Output the (X, Y) coordinate of the center of the cell containing the given text.  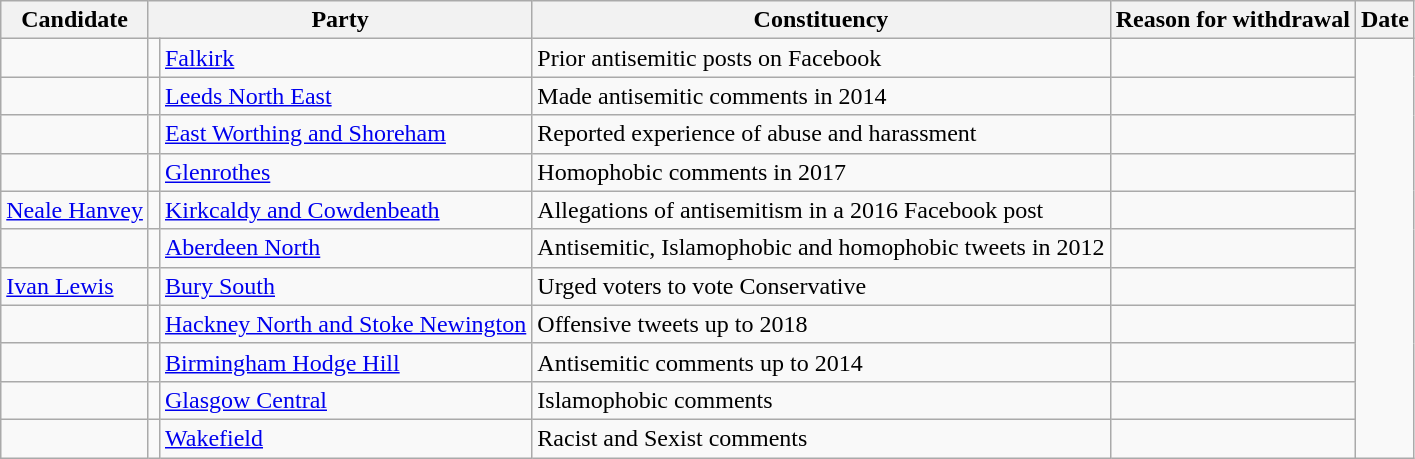
Date (1384, 20)
Birmingham Hodge Hill (345, 362)
Offensive tweets up to 2018 (821, 324)
Falkirk (345, 58)
Kirkcaldy and Cowdenbeath (345, 210)
Aberdeen North (345, 248)
Allegations of antisemitism in a 2016 Facebook post (821, 210)
Antisemitic, Islamophobic and homophobic tweets in 2012 (821, 248)
Wakefield (345, 438)
Urged voters to vote Conservative (821, 286)
East Worthing and Shoreham (345, 134)
Candidate (75, 20)
Glasgow Central (345, 400)
Racist and Sexist comments (821, 438)
Bury South (345, 286)
Glenrothes (345, 172)
Reason for withdrawal (1232, 20)
Constituency (821, 20)
Made antisemitic comments in 2014 (821, 96)
Antisemitic comments up to 2014 (821, 362)
Ivan Lewis (75, 286)
Neale Hanvey (75, 210)
Prior antisemitic posts on Facebook (821, 58)
Party (340, 20)
Islamophobic comments (821, 400)
Reported experience of abuse and harassment (821, 134)
Leeds North East (345, 96)
Homophobic comments in 2017 (821, 172)
Hackney North and Stoke Newington (345, 324)
